Identify which cell holds the provided text, then report its (X, Y) central coordinate. 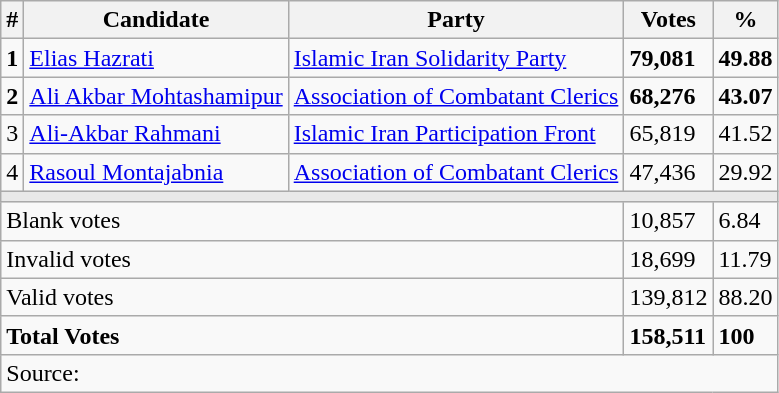
47,436 (668, 172)
10,857 (668, 221)
Ali-Akbar Rahmani (156, 134)
158,511 (668, 335)
43.07 (746, 96)
Rasoul Montajabnia (156, 172)
Blank votes (312, 221)
65,819 (668, 134)
79,081 (668, 58)
1 (12, 58)
3 (12, 134)
Valid votes (312, 297)
49.88 (746, 58)
4 (12, 172)
% (746, 20)
6.84 (746, 221)
100 (746, 335)
Total Votes (312, 335)
11.79 (746, 259)
Invalid votes (312, 259)
Islamic Iran Solidarity Party (456, 58)
18,699 (668, 259)
29.92 (746, 172)
Party (456, 20)
# (12, 20)
Votes (668, 20)
Source: (390, 373)
41.52 (746, 134)
68,276 (668, 96)
Candidate (156, 20)
Elias Hazrati (156, 58)
88.20 (746, 297)
139,812 (668, 297)
2 (12, 96)
Islamic Iran Participation Front (456, 134)
Ali Akbar Mohtashamipur (156, 96)
